Determine the [X, Y] coordinate at the center of the cell enclosing the given text.  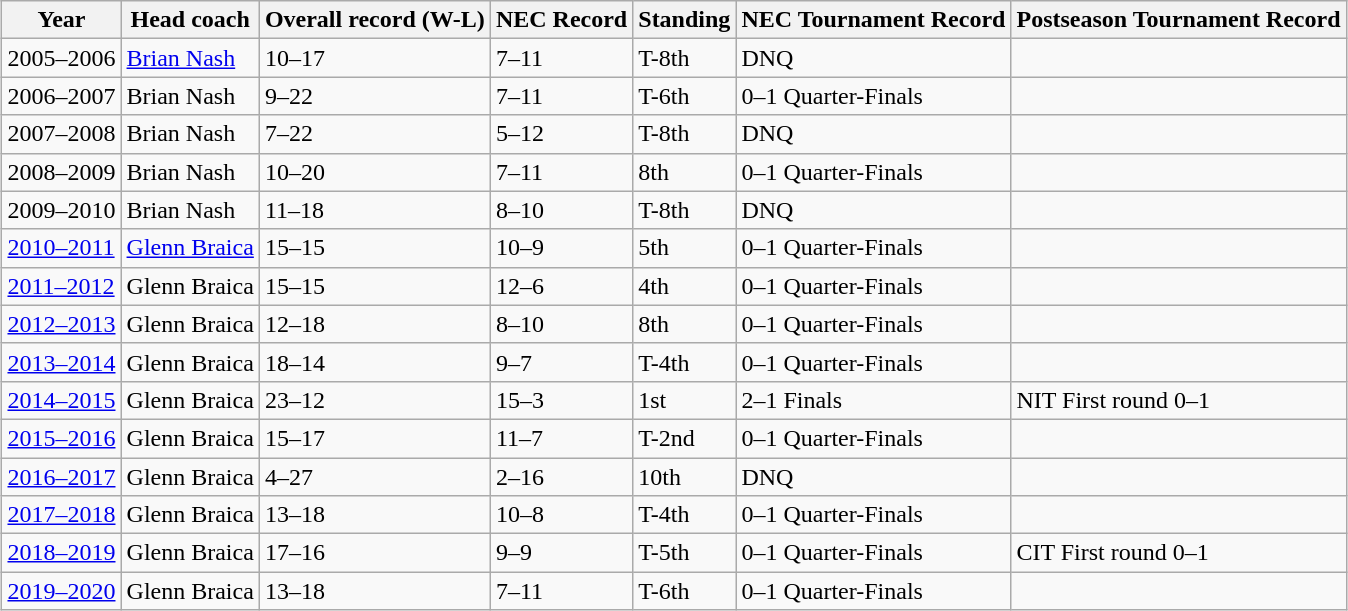
15–17 [374, 438]
2006–2007 [62, 96]
2019–2020 [62, 591]
10–8 [561, 515]
NEC Record [561, 20]
9–9 [561, 553]
23–12 [374, 400]
10–20 [374, 172]
10–17 [374, 58]
10–9 [561, 248]
12–6 [561, 286]
Postseason Tournament Record [1178, 20]
2015–2016 [62, 438]
17–16 [374, 553]
10th [684, 477]
2018–2019 [62, 553]
9–22 [374, 96]
CIT First round 0–1 [1178, 553]
11–18 [374, 210]
12–18 [374, 324]
Overall record (W-L) [374, 20]
2008–2009 [62, 172]
1st [684, 400]
2010–2011 [62, 248]
2007–2008 [62, 134]
2013–2014 [62, 362]
11–7 [561, 438]
5th [684, 248]
7–22 [374, 134]
2016–2017 [62, 477]
NIT First round 0–1 [1178, 400]
NEC Tournament Record [874, 20]
2–16 [561, 477]
2009–2010 [62, 210]
2012–2013 [62, 324]
2014–2015 [62, 400]
9–7 [561, 362]
Head coach [190, 20]
5–12 [561, 134]
2011–2012 [62, 286]
T-5th [684, 553]
2005–2006 [62, 58]
4th [684, 286]
2–1 Finals [874, 400]
4–27 [374, 477]
T-2nd [684, 438]
Standing [684, 20]
2017–2018 [62, 515]
18–14 [374, 362]
Year [62, 20]
15–3 [561, 400]
